Search for the cell housing the specified text and yield its [X, Y] center coordinate. 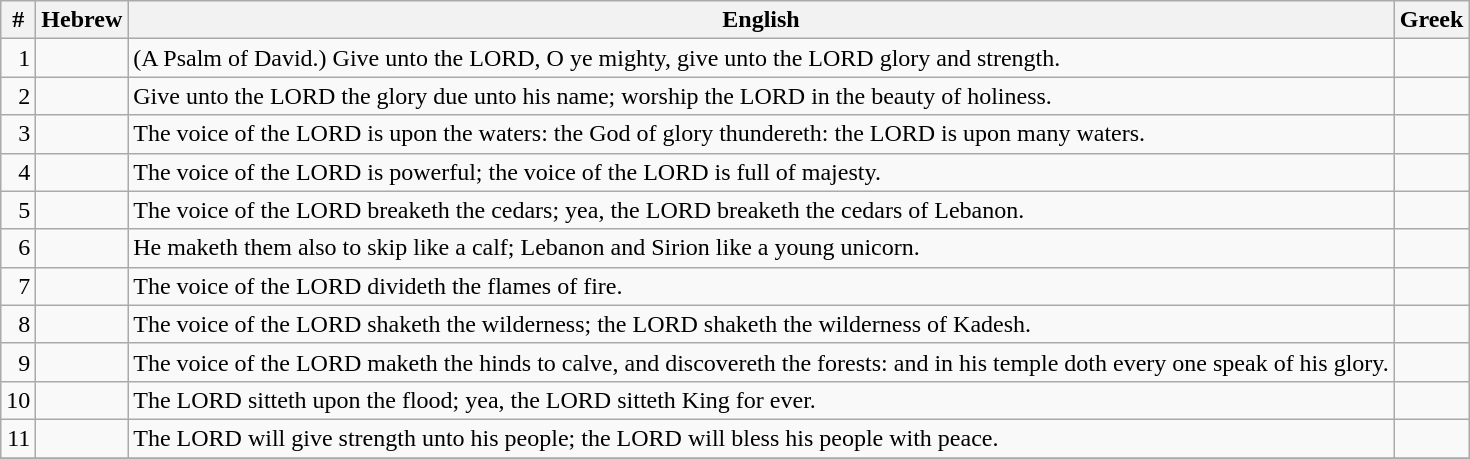
The LORD sitteth upon the flood; yea, the LORD sitteth King for ever. [762, 400]
Hebrew [82, 20]
# [18, 20]
3 [18, 134]
The voice of the LORD is powerful; the voice of the LORD is full of majesty. [762, 172]
He maketh them also to skip like a calf; Lebanon and Sirion like a young unicorn. [762, 248]
Greek [1432, 20]
The LORD will give strength unto his people; the LORD will bless his people with peace. [762, 438]
English [762, 20]
The voice of the LORD is upon the waters: the God of glory thundereth: the LORD is upon many waters. [762, 134]
(A Psalm of David.) Give unto the LORD, O ye mighty, give unto the LORD glory and strength. [762, 58]
The voice of the LORD divideth the flames of fire. [762, 286]
Give unto the LORD the glory due unto his name; worship the LORD in the beauty of holiness. [762, 96]
The voice of the LORD maketh the hinds to calve, and discovereth the forests: and in his temple doth every one speak of his glory. [762, 362]
10 [18, 400]
7 [18, 286]
6 [18, 248]
4 [18, 172]
11 [18, 438]
8 [18, 324]
9 [18, 362]
2 [18, 96]
The voice of the LORD shaketh the wilderness; the LORD shaketh the wilderness of Kadesh. [762, 324]
The voice of the LORD breaketh the cedars; yea, the LORD breaketh the cedars of Lebanon. [762, 210]
1 [18, 58]
5 [18, 210]
